Find where the given text appears and provide that cell's center as (X, Y) coordinate. 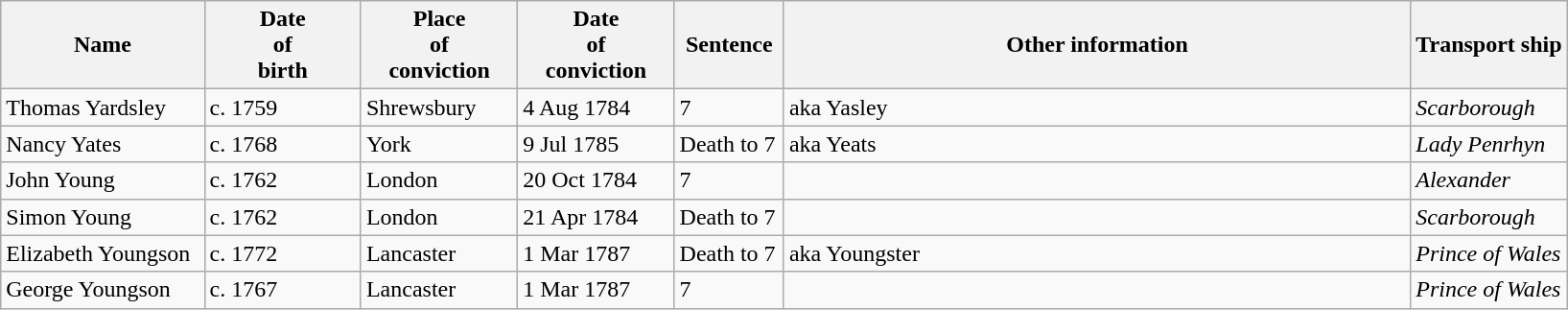
George Youngson (103, 290)
4 Aug 1784 (597, 107)
aka Yasley (1097, 107)
Nancy Yates (103, 144)
Lady Penrhyn (1488, 144)
aka Yeats (1097, 144)
Thomas Yardsley (103, 107)
c. 1772 (282, 253)
Dateofbirth (282, 45)
20 Oct 1784 (597, 180)
aka Youngster (1097, 253)
Simon Young (103, 217)
Placeofconviction (439, 45)
Name (103, 45)
21 Apr 1784 (597, 217)
York (439, 144)
Sentence (729, 45)
c. 1759 (282, 107)
Elizabeth Youngson (103, 253)
Dateofconviction (597, 45)
Other information (1097, 45)
9 Jul 1785 (597, 144)
Transport ship (1488, 45)
John Young (103, 180)
c. 1768 (282, 144)
Alexander (1488, 180)
Shrewsbury (439, 107)
c. 1767 (282, 290)
